Determine the (x, y) coordinate at the center of the cell enclosing the given text.  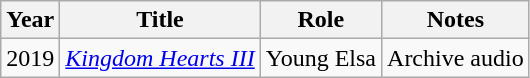
Notes (456, 20)
Role (320, 20)
Year (30, 20)
Young Elsa (320, 58)
Archive audio (456, 58)
Title (160, 20)
Kingdom Hearts III (160, 58)
2019 (30, 58)
